Capture the cell that displays the provided text and extract its [x, y] central coordinate. 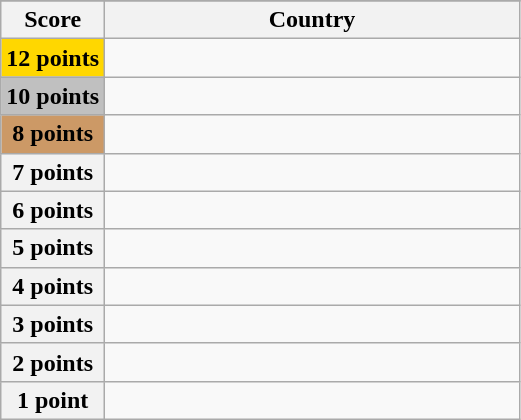
3 points [53, 324]
2 points [53, 362]
4 points [53, 286]
1 point [53, 400]
7 points [53, 172]
10 points [53, 96]
12 points [53, 58]
6 points [53, 210]
5 points [53, 248]
8 points [53, 134]
Score [53, 20]
Country [312, 20]
